Return the (x, y) coordinate for the center point of the cell that contains the specified text.  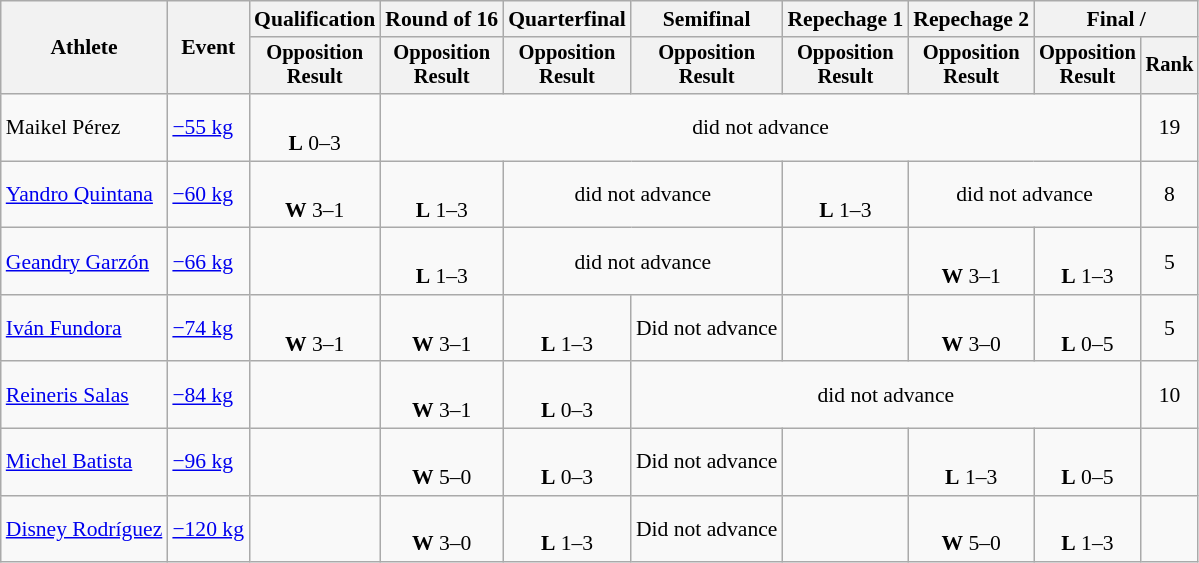
−96 kg (208, 462)
19 (1170, 128)
Disney Rodríguez (84, 528)
10 (1170, 396)
−55 kg (208, 128)
Quarterfinal (567, 19)
Yandro Quintana (84, 194)
Iván Fundora (84, 328)
Michel Batista (84, 462)
−120 kg (208, 528)
Maikel Pérez (84, 128)
Qualification (314, 19)
Reineris Salas (84, 396)
Final / (1116, 19)
−84 kg (208, 396)
−66 kg (208, 262)
Repechage 1 (845, 19)
−60 kg (208, 194)
−74 kg (208, 328)
Geandry Garzón (84, 262)
Event (208, 48)
Repechage 2 (971, 19)
Rank (1170, 66)
Semifinal (707, 19)
8 (1170, 194)
Athlete (84, 48)
Round of 16 (442, 19)
